Identify which cell holds the provided text, then report its [x, y] central coordinate. 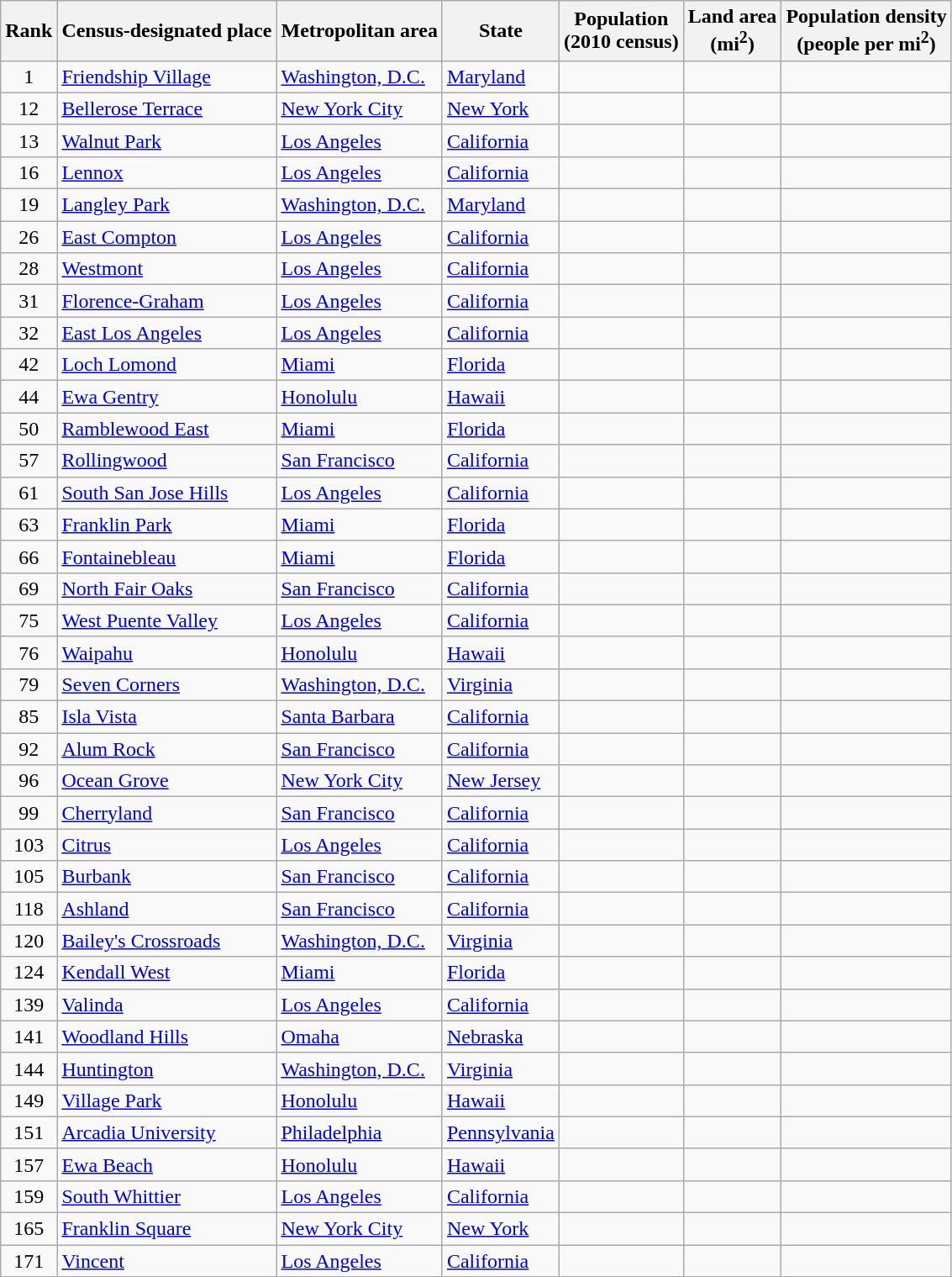
Census-designated place [166, 31]
Langley Park [166, 205]
Huntington [166, 1069]
16 [29, 172]
Nebraska [501, 1037]
Population density(people per mi2) [866, 31]
31 [29, 301]
Franklin Square [166, 1229]
44 [29, 397]
Walnut Park [166, 140]
Ewa Beach [166, 1164]
85 [29, 717]
149 [29, 1100]
Fontainebleau [166, 557]
118 [29, 909]
Rank [29, 31]
Waipahu [166, 652]
Bailey's Crossroads [166, 941]
Rollingwood [166, 461]
151 [29, 1132]
99 [29, 813]
63 [29, 525]
Friendship Village [166, 77]
Land area(mi2) [733, 31]
Omaha [360, 1037]
Cherryland [166, 813]
Westmont [166, 269]
Seven Corners [166, 684]
New Jersey [501, 781]
120 [29, 941]
69 [29, 588]
Burbank [166, 877]
92 [29, 749]
141 [29, 1037]
159 [29, 1196]
Population(2010 census) [621, 31]
76 [29, 652]
Bellerose Terrace [166, 108]
Citrus [166, 845]
East Compton [166, 237]
157 [29, 1164]
105 [29, 877]
32 [29, 333]
Lennox [166, 172]
26 [29, 237]
Ewa Gentry [166, 397]
79 [29, 684]
State [501, 31]
Woodland Hills [166, 1037]
Village Park [166, 1100]
Franklin Park [166, 525]
Loch Lomond [166, 365]
66 [29, 557]
Ashland [166, 909]
Ramblewood East [166, 429]
Arcadia University [166, 1132]
50 [29, 429]
61 [29, 493]
Santa Barbara [360, 717]
Metropolitan area [360, 31]
Vincent [166, 1261]
North Fair Oaks [166, 588]
West Puente Valley [166, 620]
57 [29, 461]
Ocean Grove [166, 781]
165 [29, 1229]
12 [29, 108]
75 [29, 620]
19 [29, 205]
Isla Vista [166, 717]
28 [29, 269]
Pennsylvania [501, 1132]
Valinda [166, 1005]
Philadelphia [360, 1132]
103 [29, 845]
South San Jose Hills [166, 493]
1 [29, 77]
42 [29, 365]
13 [29, 140]
171 [29, 1261]
144 [29, 1069]
Alum Rock [166, 749]
96 [29, 781]
139 [29, 1005]
Florence-Graham [166, 301]
South Whittier [166, 1196]
East Los Angeles [166, 333]
124 [29, 973]
Kendall West [166, 973]
